Search for the cell housing the specified text and yield its (X, Y) center coordinate. 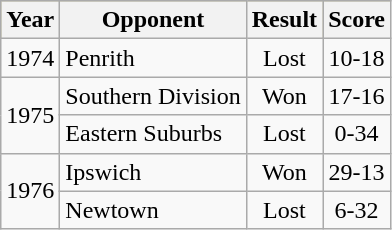
Opponent (153, 20)
Year (30, 20)
1975 (30, 115)
Newtown (153, 210)
Southern Division (153, 96)
6-32 (357, 210)
10-18 (357, 58)
1974 (30, 58)
Score (357, 20)
29-13 (357, 172)
0-34 (357, 134)
Result (284, 20)
Penrith (153, 58)
17-16 (357, 96)
1976 (30, 191)
Eastern Suburbs (153, 134)
Ipswich (153, 172)
